Determine the (x, y) coordinate at the center of the cell enclosing the given text.  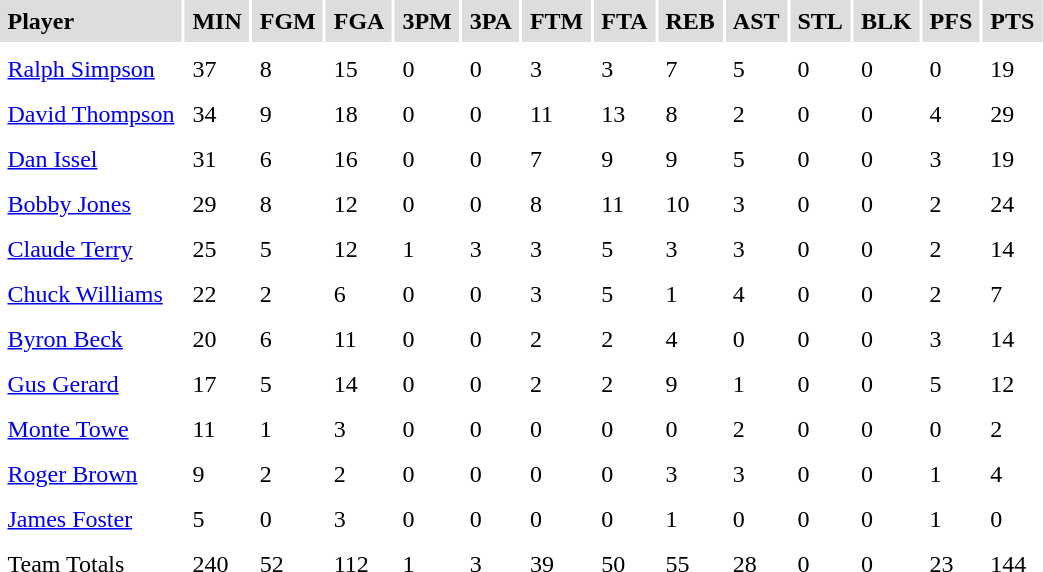
10 (690, 204)
Claude Terry (91, 249)
20 (217, 339)
David Thompson (91, 114)
James Foster (91, 519)
34 (217, 114)
FGA (359, 21)
Monte Towe (91, 429)
Chuck Williams (91, 294)
Byron Beck (91, 339)
18 (359, 114)
16 (359, 159)
31 (217, 159)
17 (217, 384)
FTM (556, 21)
Gus Gerard (91, 384)
22 (217, 294)
PTS (1012, 21)
Dan Issel (91, 159)
BLK (886, 21)
FTA (624, 21)
Bobby Jones (91, 204)
Ralph Simpson (91, 69)
37 (217, 69)
Roger Brown (91, 474)
15 (359, 69)
25 (217, 249)
REB (690, 21)
STL (820, 21)
13 (624, 114)
AST (756, 21)
FGM (288, 21)
3PM (427, 21)
24 (1012, 204)
3PA (490, 21)
Player (91, 21)
PFS (951, 21)
MIN (217, 21)
